Provide the (x, y) coordinate of the cell's center where the given text is located.  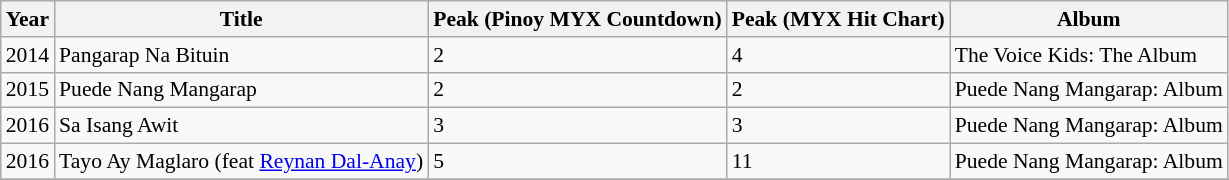
11 (838, 162)
Tayo Ay Maglaro (feat Reynan Dal-Anay) (241, 162)
2014 (28, 55)
4 (838, 55)
Title (241, 19)
Sa Isang Awit (241, 126)
Year (28, 19)
Puede Nang Mangarap (241, 90)
5 (578, 162)
Peak (Pinoy MYX Countdown) (578, 19)
Peak (MYX Hit Chart) (838, 19)
The Voice Kids: The Album (1089, 55)
Album (1089, 19)
2015 (28, 90)
Pangarap Na Bituin (241, 55)
